Output the (X, Y) coordinate of the center of the cell containing the given text.  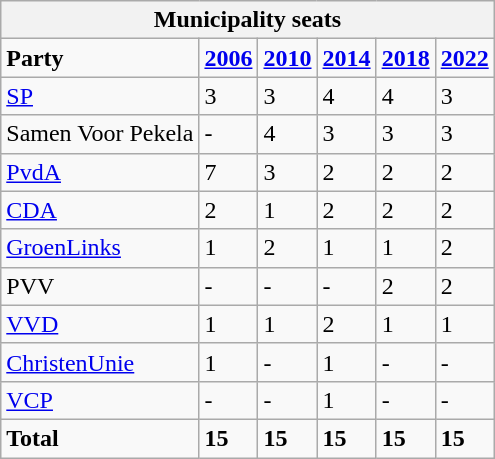
Municipality seats (248, 20)
2006 (228, 58)
GroenLinks (100, 248)
CDA (100, 210)
2018 (406, 58)
SP (100, 96)
PvdA (100, 172)
Total (100, 438)
2022 (464, 58)
2014 (346, 58)
Samen Voor Pekela (100, 134)
ChristenUnie (100, 362)
VCP (100, 400)
VVD (100, 324)
PVV (100, 286)
7 (228, 172)
Party (100, 58)
2010 (288, 58)
